Output the [x, y] coordinate of the center of the cell containing the given text.  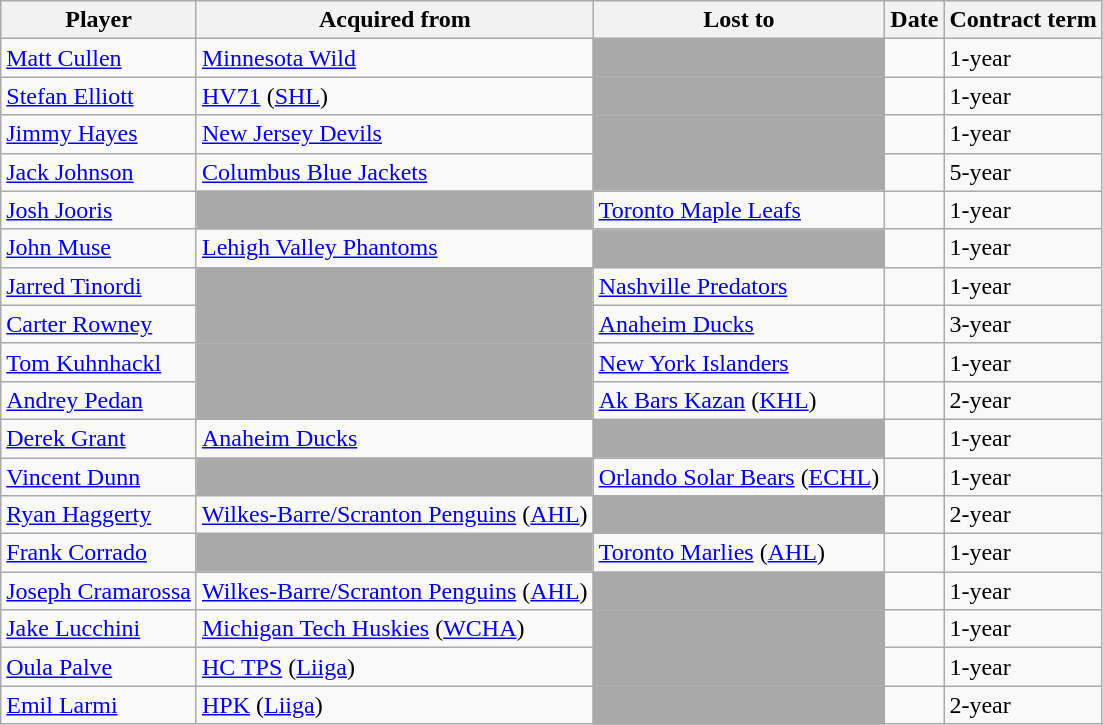
John Muse [99, 248]
Toronto Maple Leafs [739, 210]
Minnesota Wild [394, 58]
New York Islanders [739, 362]
Acquired from [394, 20]
Stefan Elliott [99, 96]
Carter Rowney [99, 324]
Tom Kuhnhackl [99, 362]
Columbus Blue Jackets [394, 172]
Jack Johnson [99, 172]
HPK (Liiga) [394, 705]
Player [99, 20]
5-year [1023, 172]
Andrey Pedan [99, 400]
HC TPS (Liiga) [394, 667]
3-year [1023, 324]
Frank Corrado [99, 553]
Contract term [1023, 20]
Josh Jooris [99, 210]
Ryan Haggerty [99, 515]
Joseph Cramarossa [99, 591]
Vincent Dunn [99, 477]
Michigan Tech Huskies (WCHA) [394, 629]
Jake Lucchini [99, 629]
Toronto Marlies (AHL) [739, 553]
Jimmy Hayes [99, 134]
Ak Bars Kazan (KHL) [739, 400]
Matt Cullen [99, 58]
Oula Palve [99, 667]
Lost to [739, 20]
Jarred Tinordi [99, 286]
Lehigh Valley Phantoms [394, 248]
Derek Grant [99, 438]
HV71 (SHL) [394, 96]
Emil Larmi [99, 705]
Orlando Solar Bears (ECHL) [739, 477]
Nashville Predators [739, 286]
Date [914, 20]
New Jersey Devils [394, 134]
